Output the [X, Y] coordinate of the center of the cell containing the given text.  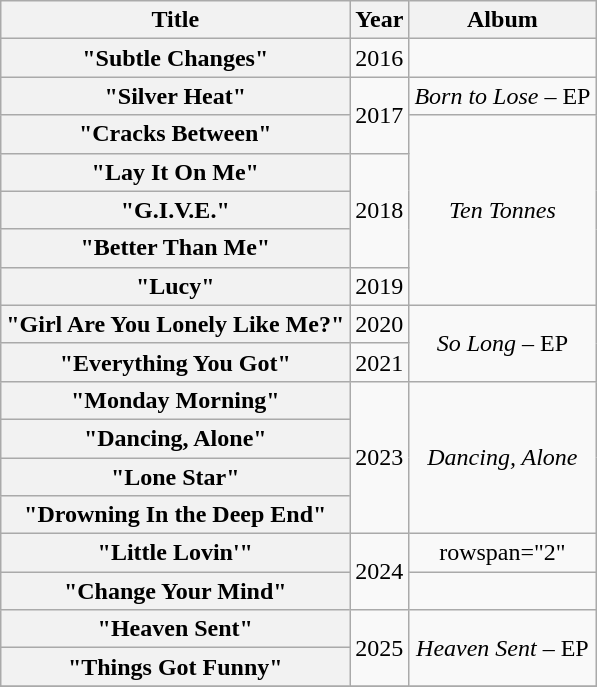
2024 [380, 572]
2017 [380, 115]
2021 [380, 362]
2016 [380, 58]
2018 [380, 210]
Born to Lose – EP [502, 96]
So Long – EP [502, 343]
"Better Than Me" [176, 248]
Ten Tonnes [502, 210]
"Girl Are You Lonely Like Me?" [176, 324]
"Lone Star" [176, 477]
"Lucy" [176, 286]
"Little Lovin'" [176, 553]
"Things Got Funny" [176, 667]
"Monday Morning" [176, 400]
2020 [380, 324]
"G.I.V.E." [176, 210]
"Dancing, Alone" [176, 438]
"Cracks Between" [176, 134]
Year [380, 20]
Album [502, 20]
Heaven Sent – EP [502, 648]
"Drowning In the Deep End" [176, 515]
"Everything You Got" [176, 362]
"Heaven Sent" [176, 629]
"Lay It On Me" [176, 172]
"Subtle Changes" [176, 58]
2019 [380, 286]
"Change Your Mind" [176, 591]
rowspan="2" [502, 553]
Title [176, 20]
2023 [380, 457]
2025 [380, 648]
"Silver Heat" [176, 96]
Dancing, Alone [502, 457]
